Return [X, Y] of the center of cell containing provided text 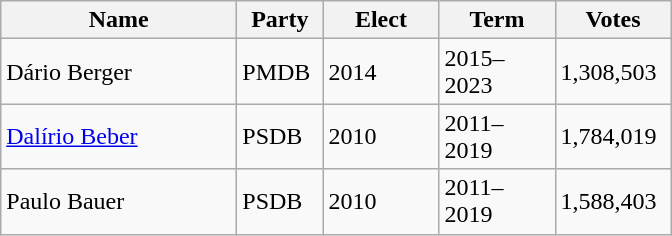
Dário Berger [119, 72]
1,784,019 [613, 136]
Dalírio Beber [119, 136]
Party [280, 20]
2014 [381, 72]
Paulo Bauer [119, 202]
2015–2023 [497, 72]
Term [497, 20]
1,588,403 [613, 202]
Name [119, 20]
Votes [613, 20]
Elect [381, 20]
PMDB [280, 72]
1,308,503 [613, 72]
